Find where the given text appears and provide that cell's center as (X, Y) coordinate. 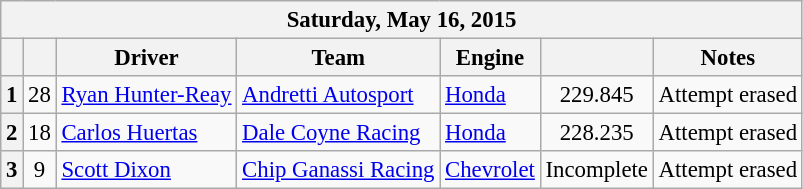
28 (40, 95)
18 (40, 133)
Incomplete (596, 170)
229.845 (596, 95)
Ryan Hunter-Reay (146, 95)
Team (338, 58)
Chevrolet (490, 170)
Scott Dixon (146, 170)
Andretti Autosport (338, 95)
Carlos Huertas (146, 133)
Chip Ganassi Racing (338, 170)
Notes (728, 58)
Saturday, May 16, 2015 (402, 20)
Dale Coyne Racing (338, 133)
Engine (490, 58)
9 (40, 170)
3 (12, 170)
228.235 (596, 133)
1 (12, 95)
Driver (146, 58)
2 (12, 133)
